Find where the given text appears and provide that cell's center as [x, y] coordinate. 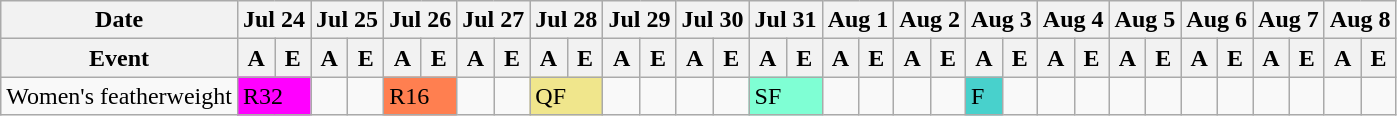
Aug 6 [1217, 20]
F [984, 96]
Jul 28 [566, 20]
Jul 31 [786, 20]
Women's featherweight [120, 96]
Event [120, 58]
Aug 5 [1145, 20]
R32 [274, 96]
Aug 4 [1073, 20]
R16 [420, 96]
Jul 30 [712, 20]
Date [120, 20]
QF [566, 96]
Jul 25 [348, 20]
Aug 2 [930, 20]
Aug 1 [858, 20]
Aug 8 [1360, 20]
Jul 27 [494, 20]
Jul 26 [420, 20]
Aug 3 [1002, 20]
Aug 7 [1289, 20]
Jul 24 [274, 20]
SF [786, 96]
Jul 29 [640, 20]
